Output the [X, Y] coordinate of the center of the cell containing the given text.  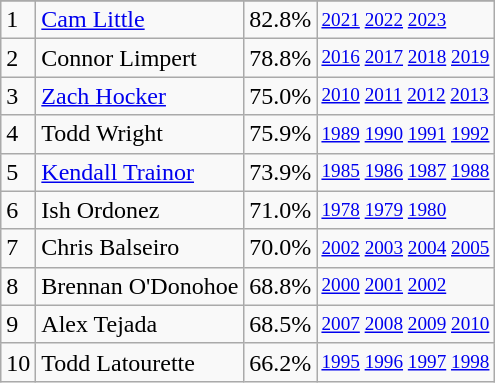
82.8% [280, 20]
4 [18, 134]
75.9% [280, 134]
Cam Little [140, 20]
3 [18, 96]
7 [18, 248]
73.9% [280, 172]
Chris Balseiro [140, 248]
1978 1979 1980 [406, 210]
70.0% [280, 248]
1985 1986 1987 1988 [406, 172]
Todd Wright [140, 134]
9 [18, 324]
Connor Limpert [140, 58]
2002 2003 2004 2005 [406, 248]
1989 1990 1991 1992 [406, 134]
Ish Ordonez [140, 210]
Alex Tejada [140, 324]
Kendall Trainor [140, 172]
71.0% [280, 210]
6 [18, 210]
2010 2011 2012 2013 [406, 96]
2 [18, 58]
68.5% [280, 324]
1 [18, 20]
2000 2001 2002 [406, 286]
78.8% [280, 58]
2007 2008 2009 2010 [406, 324]
10 [18, 362]
1995 1996 1997 1998 [406, 362]
2016 2017 2018 2019 [406, 58]
68.8% [280, 286]
5 [18, 172]
8 [18, 286]
66.2% [280, 362]
Brennan O'Donohoe [140, 286]
Zach Hocker [140, 96]
Todd Latourette [140, 362]
75.0% [280, 96]
2021 2022 2023 [406, 20]
